Return [x, y] of the center of cell containing provided text 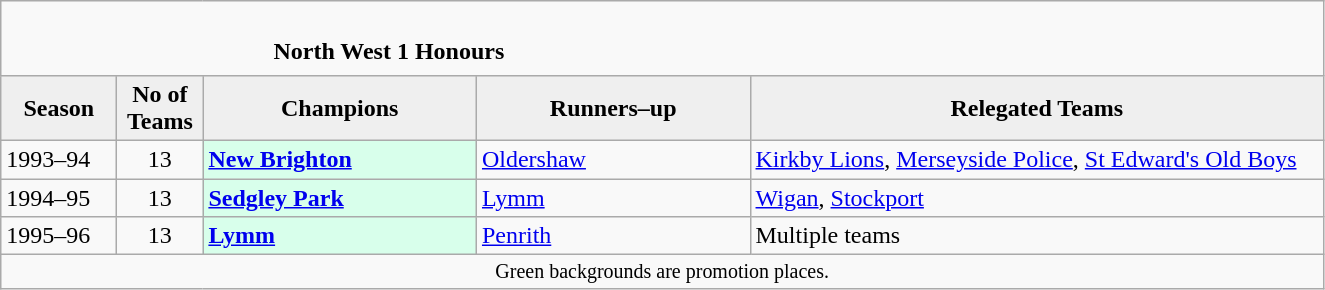
Penrith [613, 236]
Multiple teams [1037, 236]
Oldershaw [613, 159]
Wigan, Stockport [1037, 197]
1995–96 [59, 236]
New Brighton [340, 159]
1994–95 [59, 197]
Green backgrounds are promotion places. [662, 272]
No of Teams [160, 108]
Champions [340, 108]
Runners–up [613, 108]
Season [59, 108]
Kirkby Lions, Merseyside Police, St Edward's Old Boys [1037, 159]
1993–94 [59, 159]
Sedgley Park [340, 197]
Relegated Teams [1037, 108]
